Detect which cell encompasses the target text, then output its (X, Y) center coordinate. 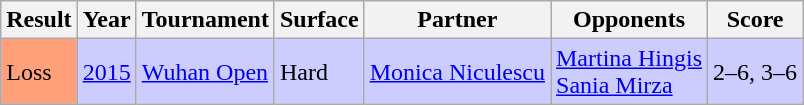
Result (39, 20)
Year (106, 20)
Loss (39, 72)
Monica Niculescu (457, 72)
Tournament (205, 20)
Wuhan Open (205, 72)
2015 (106, 72)
Hard (319, 72)
Score (756, 20)
Opponents (628, 20)
Partner (457, 20)
2–6, 3–6 (756, 72)
Surface (319, 20)
Martina Hingis Sania Mirza (628, 72)
